Determine the [X, Y] coordinate at the center of the cell enclosing the given text.  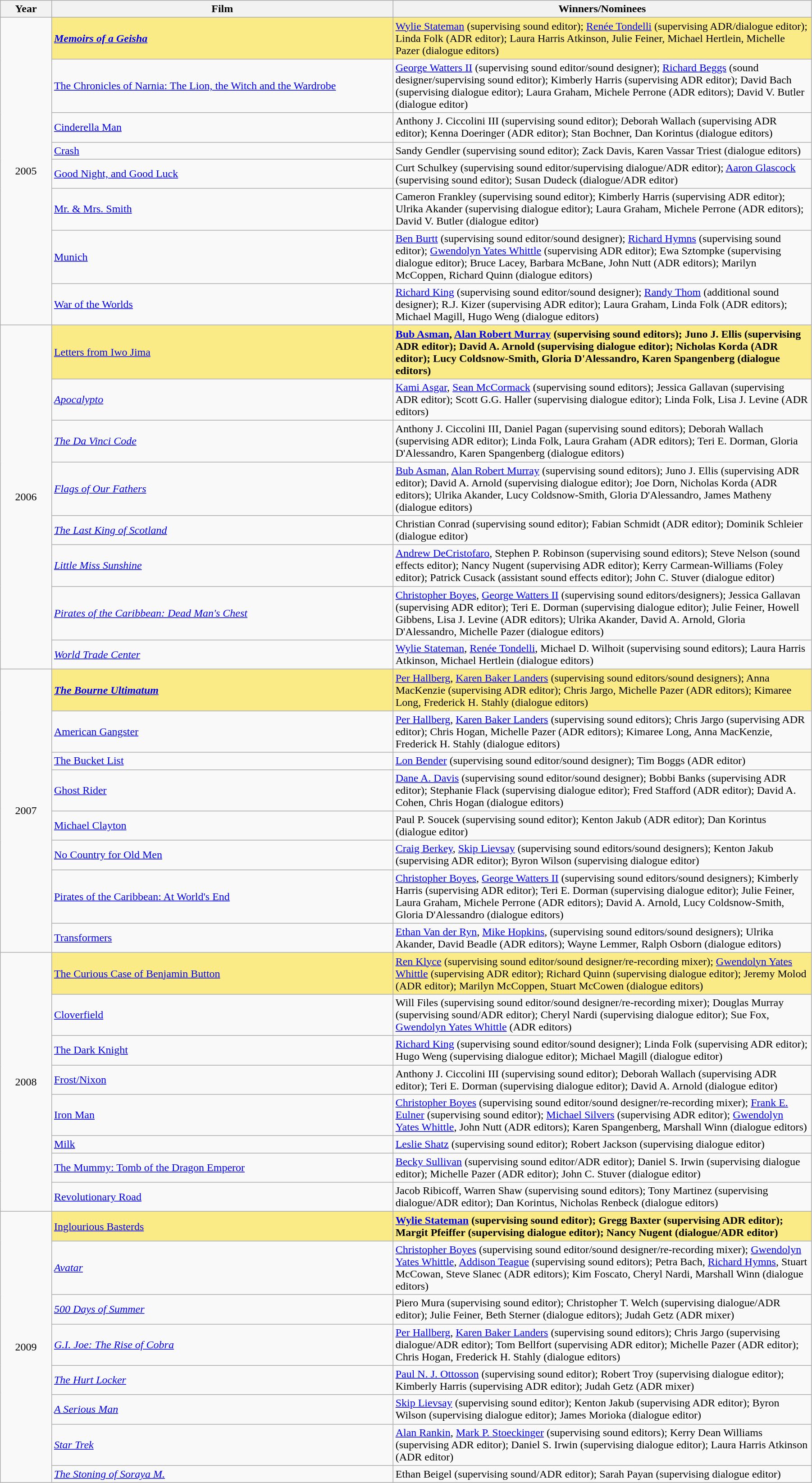
Cinderella Man [222, 127]
Milk [222, 1144]
Iron Man [222, 1115]
Ghost Rider [222, 790]
Avatar [222, 1268]
The Dark Knight [222, 1050]
The Curious Case of Benjamin Button [222, 973]
Lon Bender (supervising sound editor/sound designer); Tim Boggs (ADR editor) [602, 761]
Crash [222, 151]
Pirates of the Caribbean: At World's End [222, 896]
Sandy Gendler (supervising sound editor); Zack Davis, Karen Vassar Triest (dialogue editors) [602, 151]
A Serious Man [222, 1409]
Munich [222, 257]
Revolutionary Road [222, 1197]
Star Trek [222, 1445]
2009 [26, 1347]
Cloverfield [222, 1015]
American Gangster [222, 732]
Winners/Nominees [602, 9]
G.I. Joe: The Rise of Cobra [222, 1345]
Letters from Iwo Jima [222, 352]
Memoirs of a Geisha [222, 38]
Wylie Stateman, Renée Tondelli, Michael D. Wilhoit (supervising sound editors); Laura Harris Atkinson, Michael Hertlein (dialogue editors) [602, 655]
The Chronicles of Narnia: The Lion, the Witch and the Wardrobe [222, 86]
War of the Worlds [222, 304]
Inglourious Basterds [222, 1226]
The Bucket List [222, 761]
Good Night, and Good Luck [222, 174]
No Country for Old Men [222, 855]
The Last King of Scotland [222, 530]
The Bourne Ultimatum [222, 690]
The Stoning of Soraya M. [222, 1474]
Pirates of the Caribbean: Dead Man's Chest [222, 613]
Apocalypto [222, 399]
Little Miss Sunshine [222, 566]
Year [26, 9]
Christian Conrad (supervising sound editor); Fabian Schmidt (ADR editor); Dominik Schleier (dialogue editor) [602, 530]
The Da Vinci Code [222, 441]
Frost/Nixon [222, 1079]
The Hurt Locker [222, 1380]
Film [222, 9]
Flags of Our Fathers [222, 489]
500 Days of Summer [222, 1309]
Mr. & Mrs. Smith [222, 209]
Paul P. Soucek (supervising sound editor); Kenton Jakub (ADR editor); Dan Korintus (dialogue editor) [602, 826]
The Mummy: Tomb of the Dragon Emperor [222, 1167]
World Trade Center [222, 655]
Ethan Beigel (supervising sound/ADR editor); Sarah Payan (supervising dialogue editor) [602, 1474]
Transformers [222, 938]
2006 [26, 497]
2005 [26, 171]
2007 [26, 811]
Michael Clayton [222, 826]
2008 [26, 1082]
Leslie Shatz (supervising sound editor); Robert Jackson (supervising dialogue editor) [602, 1144]
